Provide the [X, Y] coordinate of the cell's center where the given text is located.  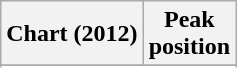
Peakposition [189, 34]
Chart (2012) [72, 34]
